For the text-containing cell, return its midpoint in (x, y) coordinate format. 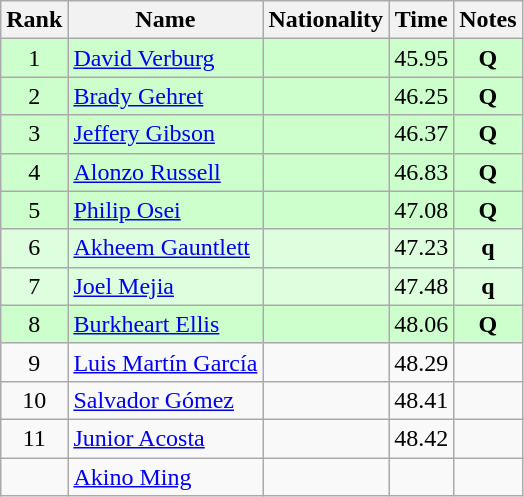
3 (34, 134)
Notes (488, 20)
6 (34, 248)
9 (34, 362)
Burkheart Ellis (166, 324)
8 (34, 324)
46.25 (422, 96)
Nationality (326, 20)
Rank (34, 20)
46.37 (422, 134)
Joel Mejia (166, 286)
Time (422, 20)
2 (34, 96)
47.08 (422, 210)
45.95 (422, 58)
Alonzo Russell (166, 172)
7 (34, 286)
5 (34, 210)
48.42 (422, 438)
Akheem Gauntlett (166, 248)
47.48 (422, 286)
Akino Ming (166, 477)
Jeffery Gibson (166, 134)
David Verburg (166, 58)
48.41 (422, 400)
Junior Acosta (166, 438)
Salvador Gómez (166, 400)
Name (166, 20)
46.83 (422, 172)
11 (34, 438)
10 (34, 400)
Brady Gehret (166, 96)
47.23 (422, 248)
48.06 (422, 324)
48.29 (422, 362)
Luis Martín García (166, 362)
Philip Osei (166, 210)
4 (34, 172)
1 (34, 58)
